Return [X, Y] of the center of cell containing provided text 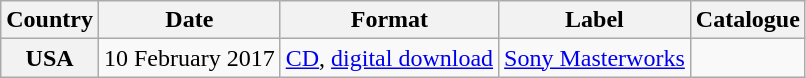
Format [389, 20]
10 February 2017 [189, 58]
Label [595, 20]
Date [189, 20]
CD, digital download [389, 58]
USA [50, 58]
Catalogue [748, 20]
Country [50, 20]
Sony Masterworks [595, 58]
